Determine the (X, Y) coordinate at the center of the cell enclosing the given text.  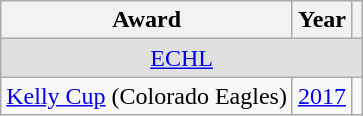
ECHL (182, 58)
2017 (322, 96)
Kelly Cup (Colorado Eagles) (147, 96)
Award (147, 20)
Year (322, 20)
